Locate the cell with the specified text and output its (X, Y) center coordinate. 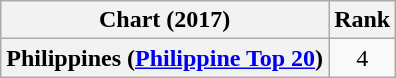
Philippines (Philippine Top 20) (165, 58)
Rank (362, 20)
Chart (2017) (165, 20)
4 (362, 58)
